Output the [X, Y] coordinate of the center of the cell containing the given text.  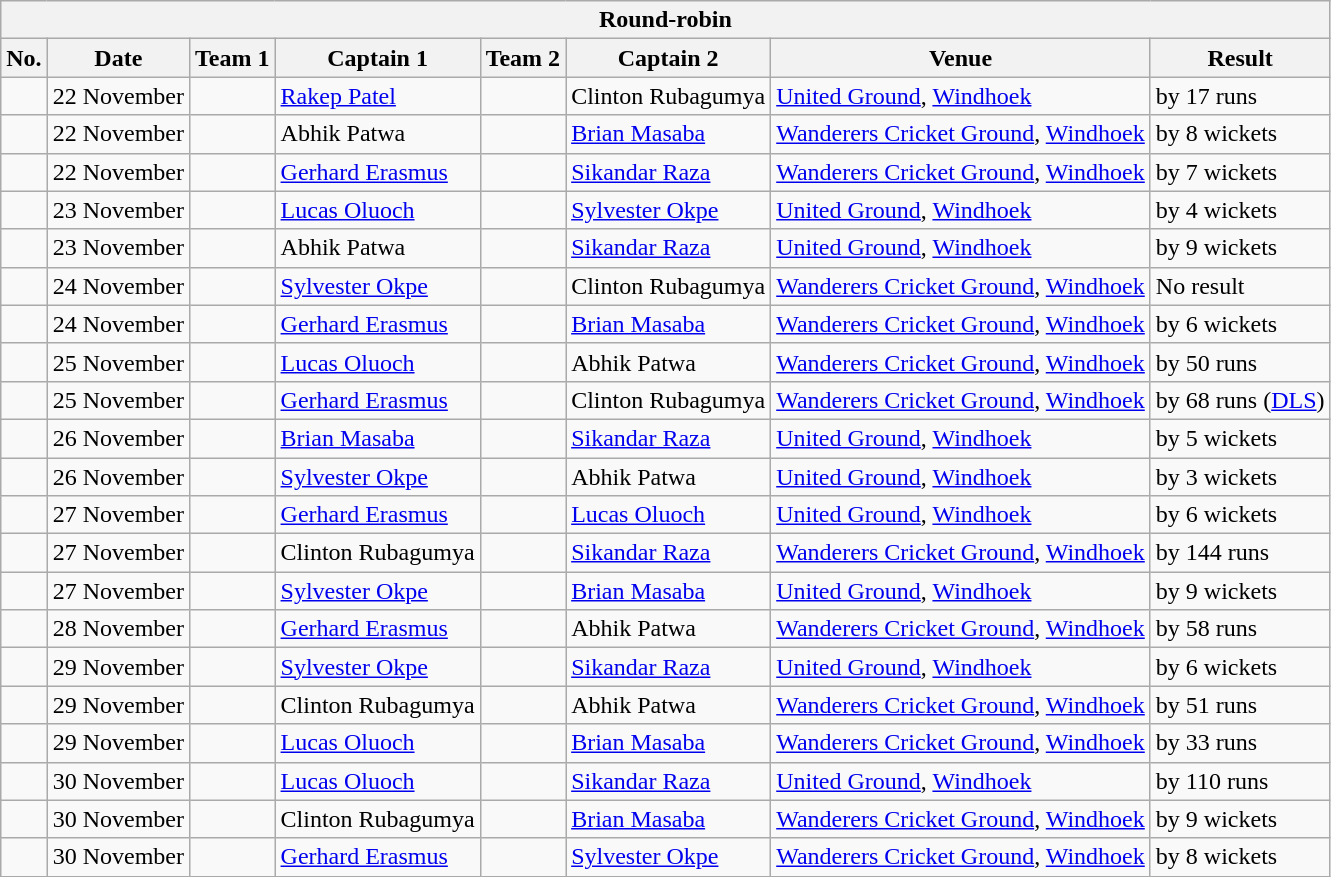
by 33 runs [1240, 743]
Round-robin [666, 20]
Captain 1 [378, 58]
by 50 runs [1240, 362]
by 17 runs [1240, 96]
by 7 wickets [1240, 172]
Captain 2 [668, 58]
Team 1 [233, 58]
by 5 wickets [1240, 438]
Result [1240, 58]
by 4 wickets [1240, 210]
Team 2 [523, 58]
Rakep Patel [378, 96]
by 3 wickets [1240, 477]
by 51 runs [1240, 705]
28 November [118, 629]
by 110 runs [1240, 781]
No result [1240, 286]
by 58 runs [1240, 629]
by 68 runs (DLS) [1240, 400]
Venue [961, 58]
No. [24, 58]
by 144 runs [1240, 553]
Date [118, 58]
